Find where the given text appears and provide that cell's center as [x, y] coordinate. 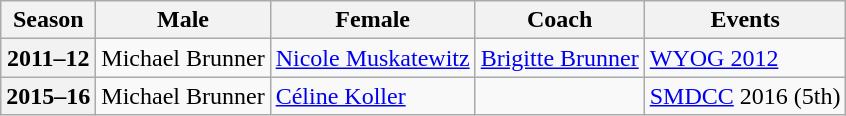
WYOG 2012 [745, 58]
Male [183, 20]
Events [745, 20]
2011–12 [48, 58]
Female [372, 20]
SMDCC 2016 (5th) [745, 96]
Céline Koller [372, 96]
Nicole Muskatewitz [372, 58]
Season [48, 20]
2015–16 [48, 96]
Coach [560, 20]
Brigitte Brunner [560, 58]
